Provide the [x, y] coordinate of the cell's center where the given text is located.  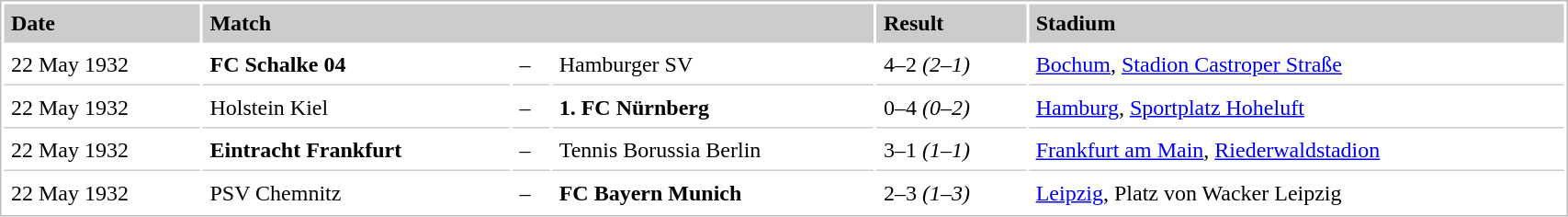
FC Schalke 04 [356, 66]
Leipzig, Platz von Wacker Leipzig [1296, 193]
Eintracht Frankfurt [356, 151]
0–4 (0–2) [952, 108]
Hamburger SV [713, 66]
Tennis Borussia Berlin [713, 151]
Frankfurt am Main, Riederwaldstadion [1296, 151]
Holstein Kiel [356, 108]
Date [101, 23]
Result [952, 23]
4–2 (2–1) [952, 66]
PSV Chemnitz [356, 193]
Hamburg, Sportplatz Hoheluft [1296, 108]
3–1 (1–1) [952, 151]
2–3 (1–3) [952, 193]
Stadium [1296, 23]
FC Bayern Munich [713, 193]
Bochum, Stadion Castroper Straße [1296, 66]
Match [538, 23]
1. FC Nürnberg [713, 108]
